Search for the cell housing the specified text and yield its (x, y) center coordinate. 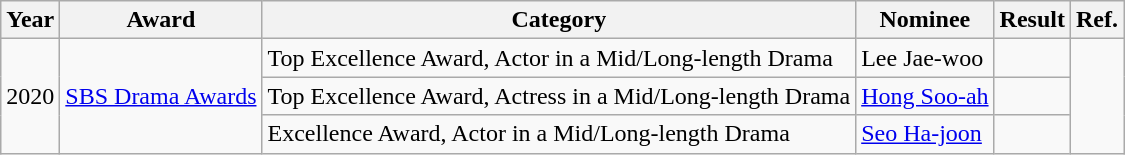
Ref. (1096, 20)
Excellence Award, Actor in a Mid/Long-length Drama (559, 134)
Lee Jae-woo (925, 58)
Top Excellence Award, Actor in a Mid/Long-length Drama (559, 58)
Result (1032, 20)
Category (559, 20)
Top Excellence Award, Actress in a Mid/Long-length Drama (559, 96)
Nominee (925, 20)
Award (161, 20)
Hong Soo-ah (925, 96)
SBS Drama Awards (161, 96)
2020 (30, 96)
Seo Ha-joon (925, 134)
Year (30, 20)
